Identify which cell holds the provided text, then report its [X, Y] central coordinate. 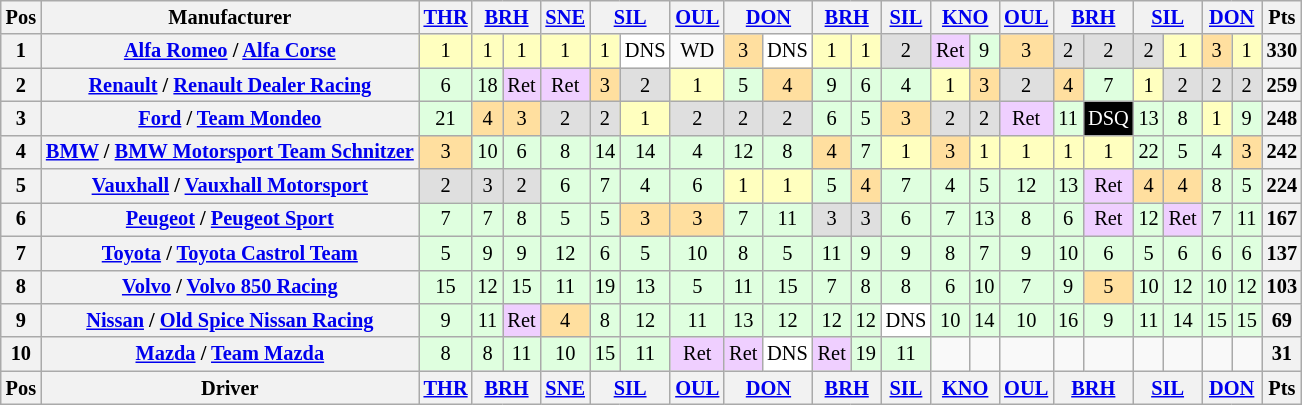
167 [1282, 219]
330 [1282, 51]
Peugeot / Peugeot Sport [230, 219]
18 [487, 85]
DSQ [1108, 118]
103 [1282, 287]
Toyota / Toyota Castrol Team [230, 253]
224 [1282, 186]
248 [1282, 118]
31 [1282, 354]
242 [1282, 152]
259 [1282, 85]
Renault / Renault Dealer Racing [230, 85]
21 [446, 118]
Driver [230, 388]
22 [1149, 152]
Manufacturer [230, 17]
Vauxhall / Vauxhall Motorsport [230, 186]
BMW / BMW Motorsport Team Schnitzer [230, 152]
137 [1282, 253]
69 [1282, 320]
WD [697, 51]
Volvo / Volvo 850 Racing [230, 287]
Alfa Romeo / Alfa Corse [230, 51]
Nissan / Old Spice Nissan Racing [230, 320]
Mazda / Team Mazda [230, 354]
Ford / Team Mondeo [230, 118]
16 [1068, 320]
